From the cell containing the given text, extract its center point as (x, y) coordinate. 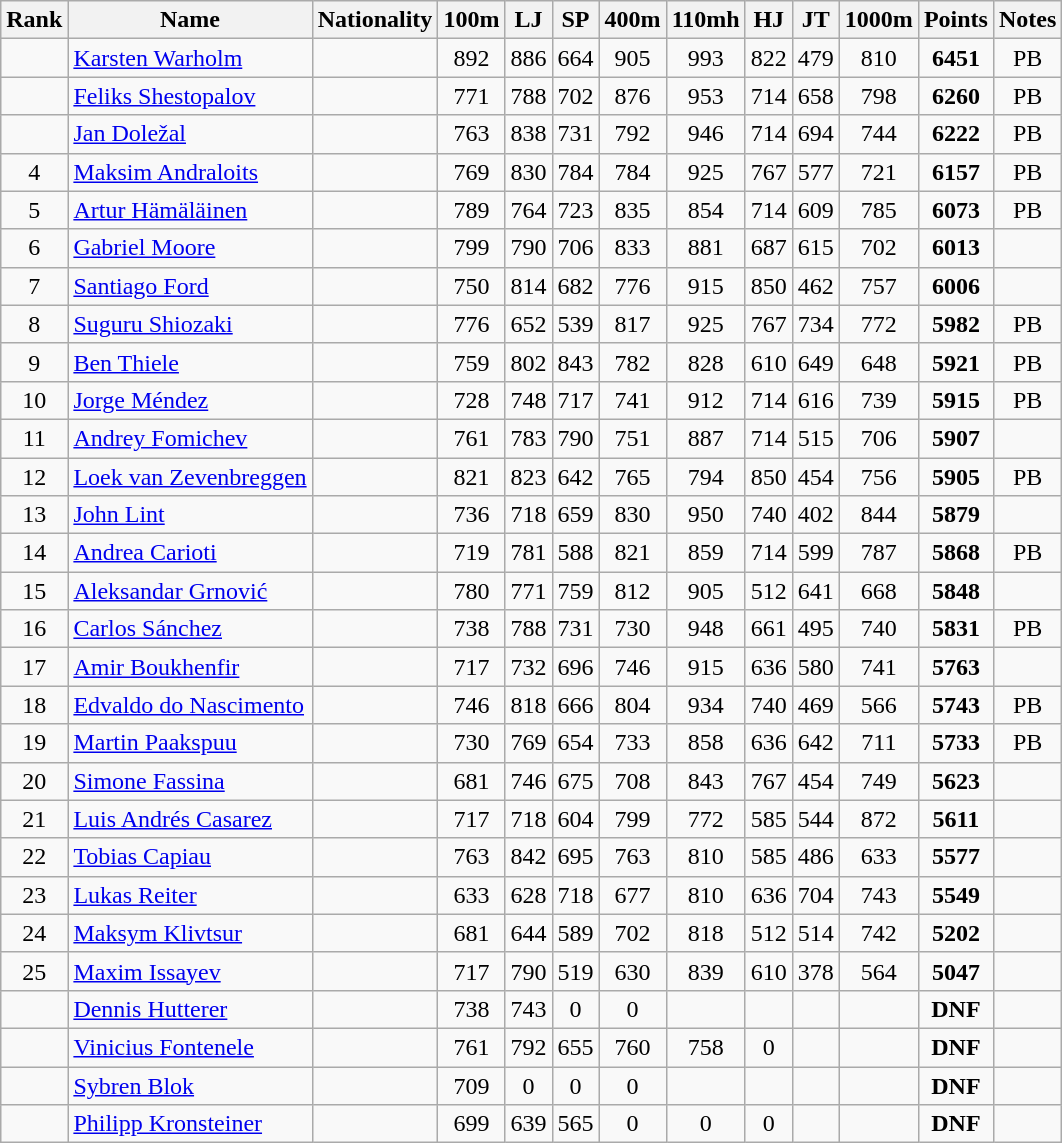
Nationality (375, 20)
Martin Paakspuu (190, 743)
794 (706, 477)
604 (576, 819)
16 (34, 629)
859 (706, 553)
5 (34, 210)
515 (816, 438)
479 (816, 58)
630 (632, 971)
950 (706, 515)
Maxim Issayev (190, 971)
5915 (956, 400)
25 (34, 971)
5202 (956, 933)
564 (878, 971)
751 (632, 438)
946 (706, 134)
10 (34, 400)
616 (816, 400)
5549 (956, 895)
854 (706, 210)
565 (576, 1124)
5907 (956, 438)
664 (576, 58)
814 (528, 286)
822 (768, 58)
655 (576, 1047)
719 (472, 553)
666 (576, 705)
Sybren Blok (190, 1085)
19 (34, 743)
Edvaldo do Nascimento (190, 705)
100m (472, 20)
20 (34, 781)
948 (706, 629)
699 (472, 1124)
544 (816, 819)
708 (632, 781)
Artur Hämäläinen (190, 210)
Jorge Méndez (190, 400)
711 (878, 743)
892 (472, 58)
654 (576, 743)
Notes (1027, 20)
912 (706, 400)
758 (706, 1047)
LJ (528, 20)
11 (34, 438)
Ben Thiele (190, 362)
5831 (956, 629)
887 (706, 438)
628 (528, 895)
6157 (956, 172)
644 (528, 933)
798 (878, 96)
495 (816, 629)
Maksym Klivtsur (190, 933)
599 (816, 553)
652 (528, 324)
Carlos Sánchez (190, 629)
Dennis Hutterer (190, 1009)
804 (632, 705)
723 (576, 210)
5982 (956, 324)
839 (706, 971)
5868 (956, 553)
HJ (768, 20)
Karsten Warholm (190, 58)
993 (706, 58)
881 (706, 248)
4 (34, 172)
733 (632, 743)
5611 (956, 819)
Feliks Shestopalov (190, 96)
SP (576, 20)
782 (632, 362)
Philipp Kronsteiner (190, 1124)
John Lint (190, 515)
709 (472, 1085)
675 (576, 781)
838 (528, 134)
835 (632, 210)
6 (34, 248)
668 (878, 591)
858 (706, 743)
757 (878, 286)
696 (576, 667)
539 (576, 324)
659 (576, 515)
6260 (956, 96)
749 (878, 781)
Tobias Capiau (190, 857)
677 (632, 895)
5743 (956, 705)
750 (472, 286)
744 (878, 134)
783 (528, 438)
400m (632, 20)
780 (472, 591)
876 (632, 96)
Loek van Zevenbreggen (190, 477)
787 (878, 553)
Andrea Carioti (190, 553)
Gabriel Moore (190, 248)
5905 (956, 477)
6451 (956, 58)
5921 (956, 362)
462 (816, 286)
934 (706, 705)
658 (816, 96)
589 (576, 933)
13 (34, 515)
781 (528, 553)
Simone Fassina (190, 781)
812 (632, 591)
17 (34, 667)
12 (34, 477)
721 (878, 172)
764 (528, 210)
742 (878, 933)
22 (34, 857)
Aleksandar Grnović (190, 591)
736 (472, 515)
802 (528, 362)
Vinicius Fontenele (190, 1047)
7 (34, 286)
8 (34, 324)
6013 (956, 248)
661 (768, 629)
695 (576, 857)
886 (528, 58)
953 (706, 96)
734 (816, 324)
5733 (956, 743)
609 (816, 210)
1000m (878, 20)
760 (632, 1047)
9 (34, 362)
641 (816, 591)
728 (472, 400)
694 (816, 134)
5879 (956, 515)
15 (34, 591)
872 (878, 819)
Maksim Andraloits (190, 172)
823 (528, 477)
Rank (34, 20)
748 (528, 400)
756 (878, 477)
Jan Doležal (190, 134)
Santiago Ford (190, 286)
844 (878, 515)
615 (816, 248)
765 (632, 477)
577 (816, 172)
Points (956, 20)
648 (878, 362)
785 (878, 210)
842 (528, 857)
6073 (956, 210)
486 (816, 857)
Andrey Fomichev (190, 438)
588 (576, 553)
6222 (956, 134)
682 (576, 286)
580 (816, 667)
5577 (956, 857)
18 (34, 705)
23 (34, 895)
Name (190, 20)
519 (576, 971)
5623 (956, 781)
817 (632, 324)
Luis Andrés Casarez (190, 819)
5763 (956, 667)
24 (34, 933)
378 (816, 971)
402 (816, 515)
Lukas Reiter (190, 895)
649 (816, 362)
704 (816, 895)
Amir Boukhenfir (190, 667)
639 (528, 1124)
110mh (706, 20)
566 (878, 705)
469 (816, 705)
JT (816, 20)
21 (34, 819)
Suguru Shiozaki (190, 324)
687 (768, 248)
739 (878, 400)
6006 (956, 286)
789 (472, 210)
732 (528, 667)
828 (706, 362)
833 (632, 248)
5047 (956, 971)
14 (34, 553)
514 (816, 933)
5848 (956, 591)
